Detect which cell encompasses the target text, then output its [X, Y] center coordinate. 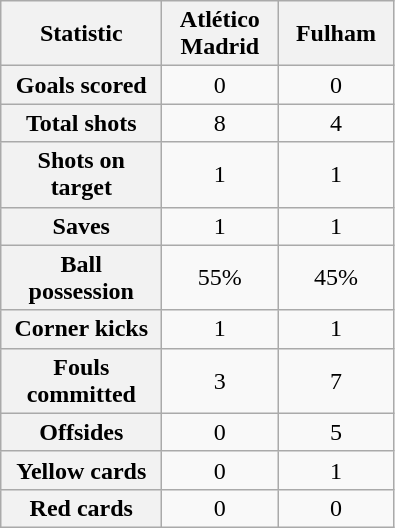
Shots on target [82, 174]
Total shots [82, 123]
7 [336, 380]
45% [336, 278]
Atlético Madrid [220, 34]
55% [220, 278]
Fouls committed [82, 380]
5 [336, 432]
Goals scored [82, 85]
Corner kicks [82, 329]
Yellow cards [82, 470]
Statistic [82, 34]
4 [336, 123]
Fulham [336, 34]
Ball possession [82, 278]
8 [220, 123]
Saves [82, 226]
Red cards [82, 508]
3 [220, 380]
Offsides [82, 432]
